Scan for the cell matching the given text and deliver its (X, Y) coordinate at center. 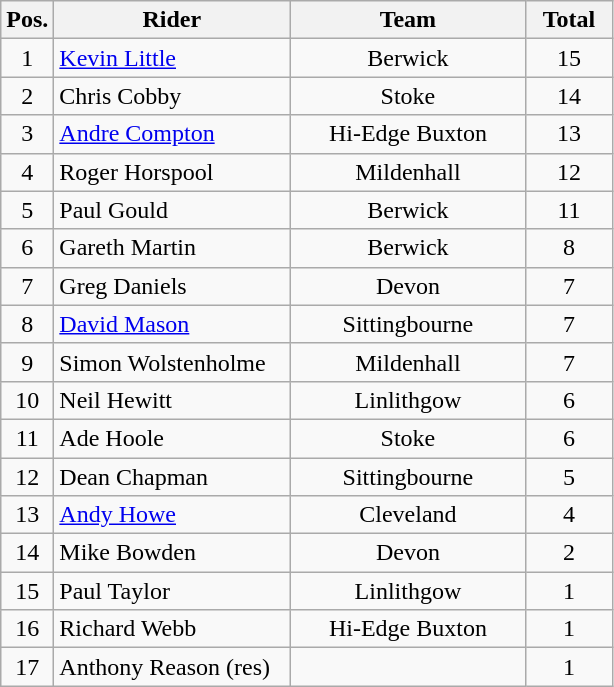
17 (28, 667)
Gareth Martin (172, 248)
David Mason (172, 324)
Roger Horspool (172, 172)
Andre Compton (172, 134)
Neil Hewitt (172, 400)
Team (408, 20)
Pos. (28, 20)
Rider (172, 20)
Andy Howe (172, 515)
9 (28, 362)
Greg Daniels (172, 286)
Total (569, 20)
16 (28, 629)
10 (28, 400)
Cleveland (408, 515)
Mike Bowden (172, 553)
Anthony Reason (res) (172, 667)
3 (28, 134)
Paul Gould (172, 210)
Richard Webb (172, 629)
Simon Wolstenholme (172, 362)
Kevin Little (172, 58)
Ade Hoole (172, 438)
Paul Taylor (172, 591)
Chris Cobby (172, 96)
Dean Chapman (172, 477)
